Search for the cell housing the specified text and yield its [X, Y] center coordinate. 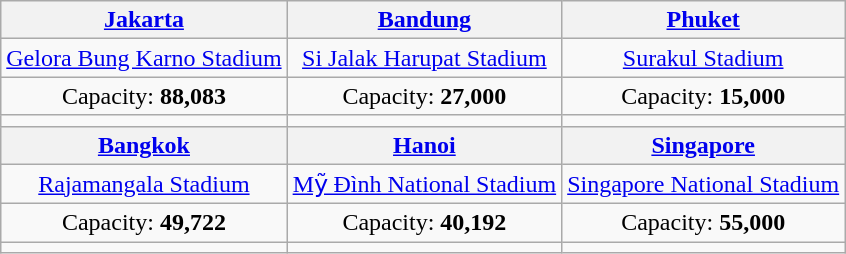
Jakarta [144, 20]
Capacity: 88,083 [144, 96]
Hanoi [424, 145]
Singapore [704, 145]
Singapore National Stadium [704, 184]
Mỹ Đình National Stadium [424, 184]
Si Jalak Harupat Stadium [424, 58]
Gelora Bung Karno Stadium [144, 58]
Rajamangala Stadium [144, 184]
Bangkok [144, 145]
Capacity: 55,000 [704, 223]
Capacity: 27,000 [424, 96]
Bandung [424, 20]
Capacity: 49,722 [144, 223]
Surakul Stadium [704, 58]
Phuket [704, 20]
Capacity: 15,000 [704, 96]
Capacity: 40,192 [424, 223]
